From the cell containing the given text, extract its center point as [X, Y] coordinate. 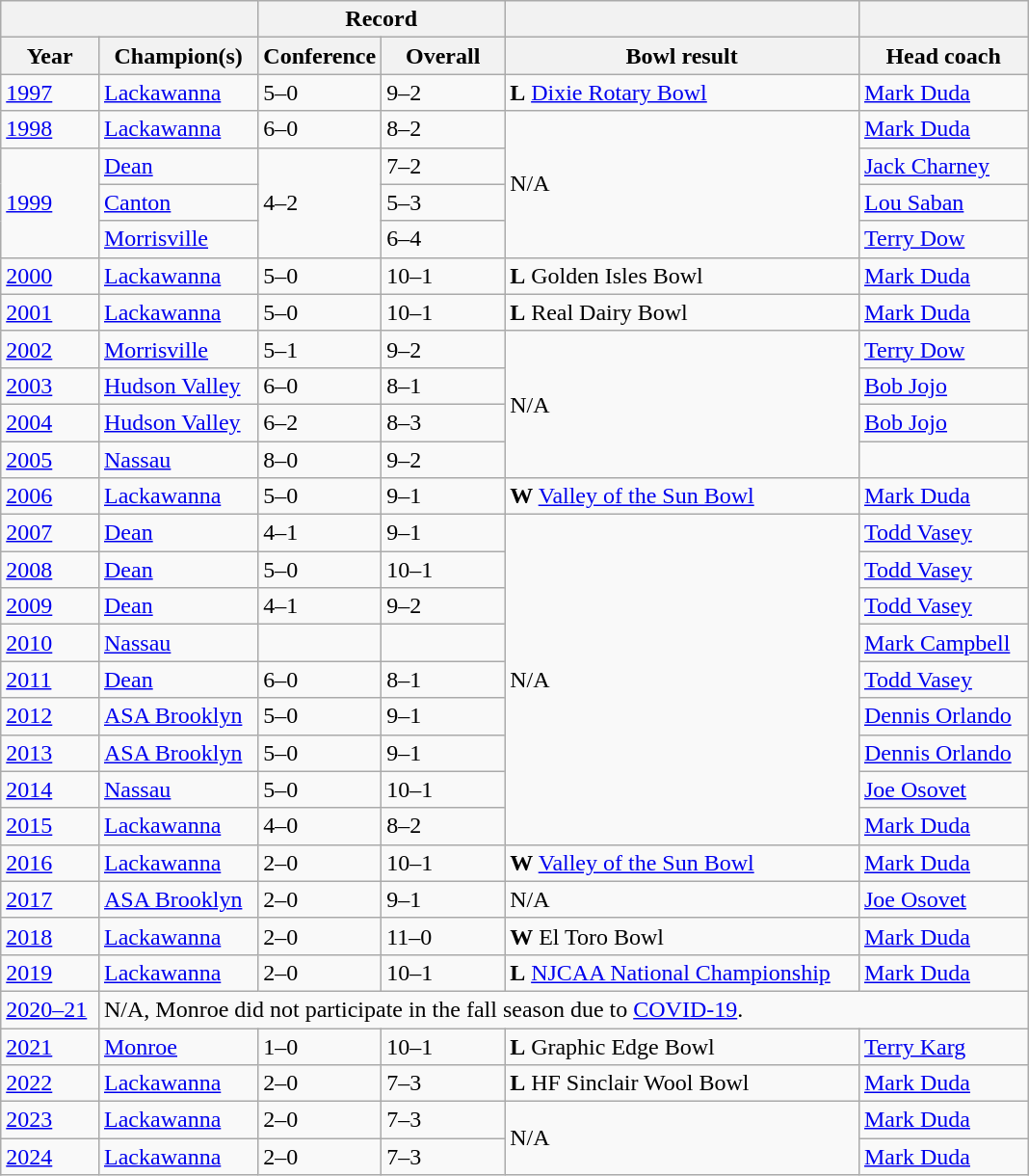
2002 [50, 349]
2024 [50, 1157]
2008 [50, 570]
Head coach [942, 56]
2016 [50, 863]
Lou Saban [942, 202]
2023 [50, 1120]
Terry Karg [942, 1046]
L Graphic Edge Bowl [682, 1046]
2007 [50, 533]
8–3 [443, 422]
8–0 [320, 460]
Canton [177, 202]
2011 [50, 680]
2020–21 [50, 1009]
N/A, Monroe did not participate in the fall season due to COVID-19. [563, 1009]
2006 [50, 496]
2001 [50, 312]
2018 [50, 936]
L Golden Isles Bowl [682, 276]
6–4 [443, 239]
1997 [50, 93]
L NJCAA National Championship [682, 973]
2021 [50, 1046]
2010 [50, 643]
2003 [50, 386]
5–3 [443, 202]
Overall [443, 56]
11–0 [443, 936]
Year [50, 56]
Bowl result [682, 56]
2017 [50, 899]
1–0 [320, 1046]
L Dixie Rotary Bowl [682, 93]
2014 [50, 789]
6–2 [320, 422]
2004 [50, 422]
Record [382, 19]
Conference [320, 56]
Jack Charney [942, 166]
2022 [50, 1083]
L HF Sinclair Wool Bowl [682, 1083]
Monroe [177, 1046]
2005 [50, 460]
2019 [50, 973]
Champion(s) [177, 56]
1998 [50, 129]
2009 [50, 606]
4–0 [320, 826]
Mark Campbell [942, 643]
4–2 [320, 202]
W El Toro Bowl [682, 936]
1999 [50, 202]
2000 [50, 276]
5–1 [320, 349]
2013 [50, 753]
L Real Dairy Bowl [682, 312]
2012 [50, 716]
7–2 [443, 166]
2015 [50, 826]
